Output the (X, Y) coordinate of the center of the cell containing the given text.  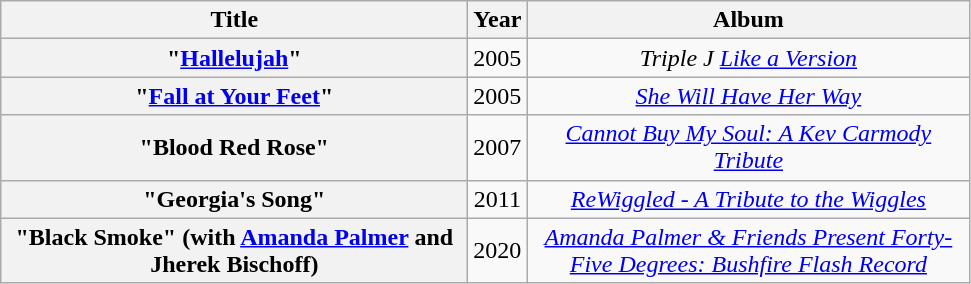
"Hallelujah" (234, 58)
Cannot Buy My Soul: A Kev Carmody Tribute (748, 148)
Triple J Like a Version (748, 58)
Title (234, 20)
She Will Have Her Way (748, 96)
"Blood Red Rose" (234, 148)
"Georgia's Song" (234, 199)
Year (498, 20)
"Black Smoke" (with Amanda Palmer and Jherek Bischoff) (234, 250)
"Fall at Your Feet" (234, 96)
2007 (498, 148)
Amanda Palmer & Friends Present Forty-Five Degrees: Bushfire Flash Record (748, 250)
2011 (498, 199)
ReWiggled - A Tribute to the Wiggles (748, 199)
2020 (498, 250)
Album (748, 20)
